Identify which cell holds the provided text, then report its [x, y] central coordinate. 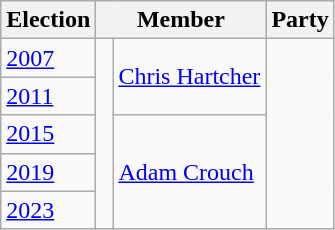
Adam Crouch [190, 172]
2019 [48, 172]
2011 [48, 96]
2015 [48, 134]
Party [300, 20]
Member [181, 20]
Election [48, 20]
Chris Hartcher [190, 77]
2023 [48, 210]
2007 [48, 58]
